Return the (x, y) coordinate for the center point of the cell that contains the specified text.  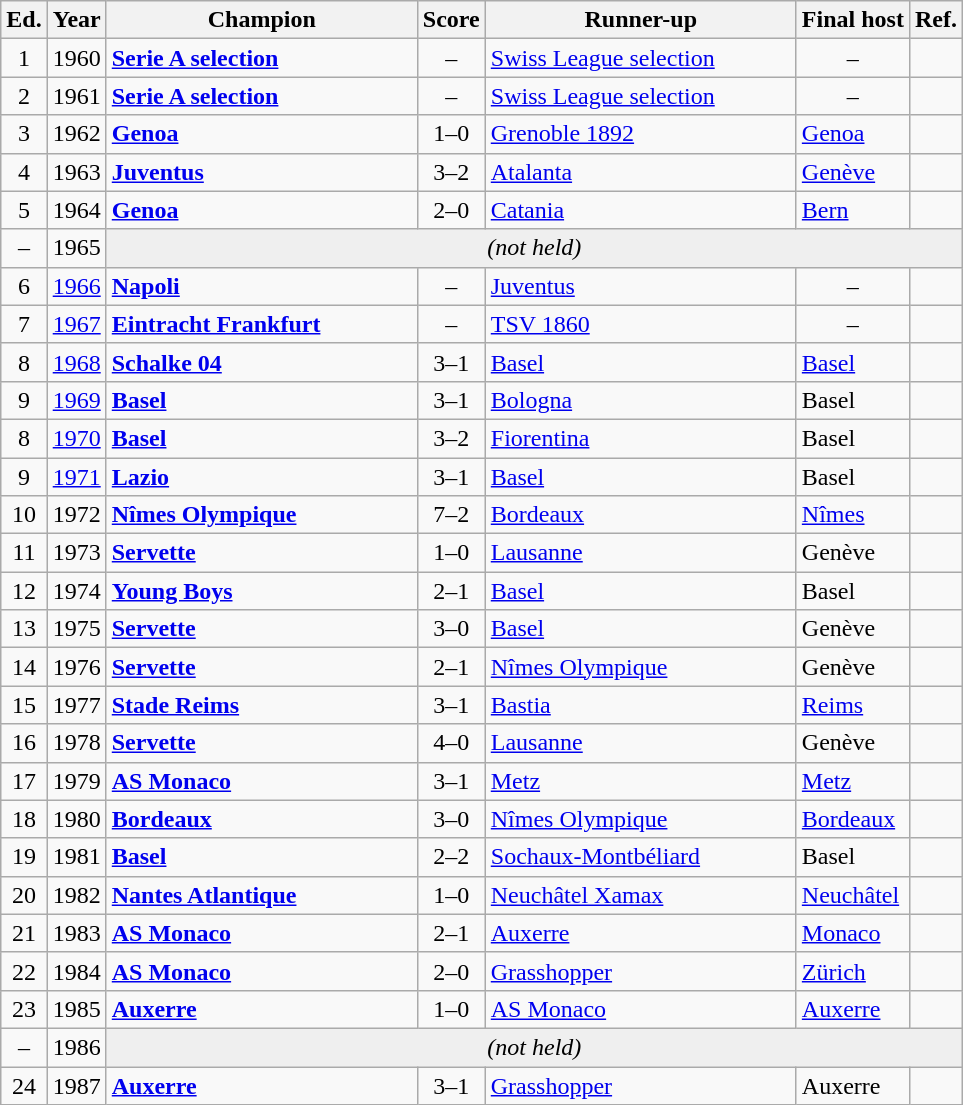
Sochaux-Montbéliard (640, 857)
1981 (76, 857)
17 (24, 781)
Ed. (24, 20)
Stade Reims (262, 705)
12 (24, 591)
15 (24, 705)
TSV 1860 (640, 324)
16 (24, 743)
1969 (76, 400)
1974 (76, 591)
11 (24, 553)
Atalanta (640, 172)
Year (76, 20)
22 (24, 971)
3 (24, 134)
Runner-up (640, 20)
1975 (76, 629)
Schalke 04 (262, 362)
1978 (76, 743)
1982 (76, 895)
10 (24, 515)
Reims (852, 705)
13 (24, 629)
1964 (76, 210)
4–0 (451, 743)
23 (24, 1009)
Lazio (262, 477)
1970 (76, 438)
1972 (76, 515)
1985 (76, 1009)
1971 (76, 477)
Bern (852, 210)
1963 (76, 172)
7 (24, 324)
Young Boys (262, 591)
1980 (76, 819)
1987 (76, 1085)
Final host (852, 20)
1983 (76, 933)
Grenoble 1892 (640, 134)
Champion (262, 20)
1976 (76, 667)
Eintracht Frankfurt (262, 324)
21 (24, 933)
2 (24, 96)
5 (24, 210)
Monaco (852, 933)
7–2 (451, 515)
1986 (76, 1047)
1984 (76, 971)
1973 (76, 553)
Bologna (640, 400)
1960 (76, 58)
6 (24, 286)
20 (24, 895)
1 (24, 58)
4 (24, 172)
1968 (76, 362)
24 (24, 1085)
Neuchâtel Xamax (640, 895)
Napoli (262, 286)
1961 (76, 96)
1966 (76, 286)
Nîmes (852, 515)
1979 (76, 781)
Score (451, 20)
14 (24, 667)
1965 (76, 248)
Fiorentina (640, 438)
Neuchâtel (852, 895)
1962 (76, 134)
2–2 (451, 857)
18 (24, 819)
Zürich (852, 971)
1977 (76, 705)
19 (24, 857)
Ref. (936, 20)
Nantes Atlantique (262, 895)
Catania (640, 210)
Bastia (640, 705)
1967 (76, 324)
